Determine the (X, Y) coordinate at the center of the cell enclosing the given text.  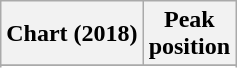
Chart (2018) (72, 34)
Peakposition (189, 34)
